For the text-containing cell, return its midpoint in (X, Y) coordinate format. 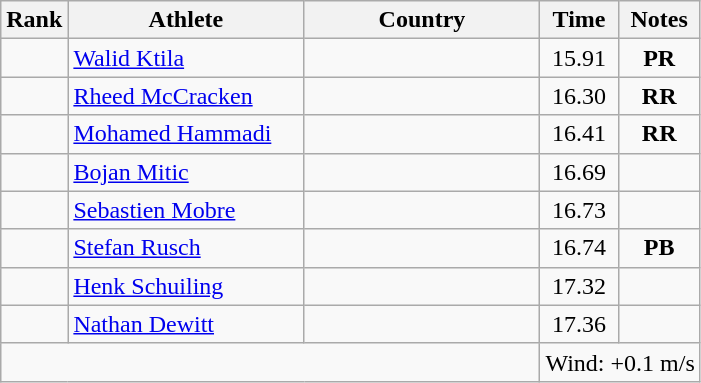
17.36 (579, 324)
Rank (34, 20)
Athlete (186, 20)
16.69 (579, 172)
PB (659, 248)
Stefan Rusch (186, 248)
Henk Schuiling (186, 286)
16.30 (579, 96)
Mohamed Hammadi (186, 134)
Sebastien Mobre (186, 210)
Wind: +0.1 m/s (620, 362)
Walid Ktila (186, 58)
PR (659, 58)
17.32 (579, 286)
16.74 (579, 248)
Notes (659, 20)
16.41 (579, 134)
15.91 (579, 58)
Rheed McCracken (186, 96)
Nathan Dewitt (186, 324)
Bojan Mitic (186, 172)
Country (422, 20)
Time (579, 20)
16.73 (579, 210)
